Search for the cell housing the specified text and yield its (x, y) center coordinate. 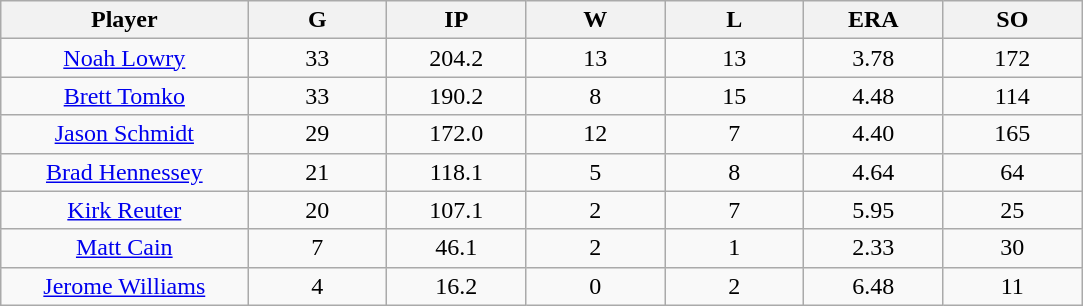
2.33 (874, 248)
W (596, 20)
1 (734, 248)
16.2 (456, 286)
5.95 (874, 210)
172.0 (456, 134)
4.48 (874, 96)
46.1 (456, 248)
Jason Schmidt (124, 134)
165 (1012, 134)
172 (1012, 58)
20 (318, 210)
Kirk Reuter (124, 210)
4.40 (874, 134)
Brad Hennessey (124, 172)
0 (596, 286)
Brett Tomko (124, 96)
64 (1012, 172)
Player (124, 20)
Matt Cain (124, 248)
118.1 (456, 172)
30 (1012, 248)
190.2 (456, 96)
Jerome Williams (124, 286)
11 (1012, 286)
6.48 (874, 286)
114 (1012, 96)
Noah Lowry (124, 58)
ERA (874, 20)
107.1 (456, 210)
12 (596, 134)
15 (734, 96)
21 (318, 172)
4.64 (874, 172)
5 (596, 172)
IP (456, 20)
4 (318, 286)
G (318, 20)
L (734, 20)
29 (318, 134)
3.78 (874, 58)
204.2 (456, 58)
25 (1012, 210)
SO (1012, 20)
